Provide the (X, Y) coordinate of the cell's center where the given text is located.  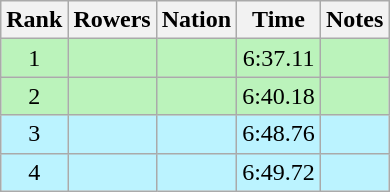
6:37.11 (279, 58)
6:49.72 (279, 172)
6:48.76 (279, 134)
Nation (196, 20)
Time (279, 20)
3 (34, 134)
1 (34, 58)
Rank (34, 20)
6:40.18 (279, 96)
4 (34, 172)
2 (34, 96)
Notes (354, 20)
Rowers (112, 20)
